Return (x, y) of the center of cell containing provided text 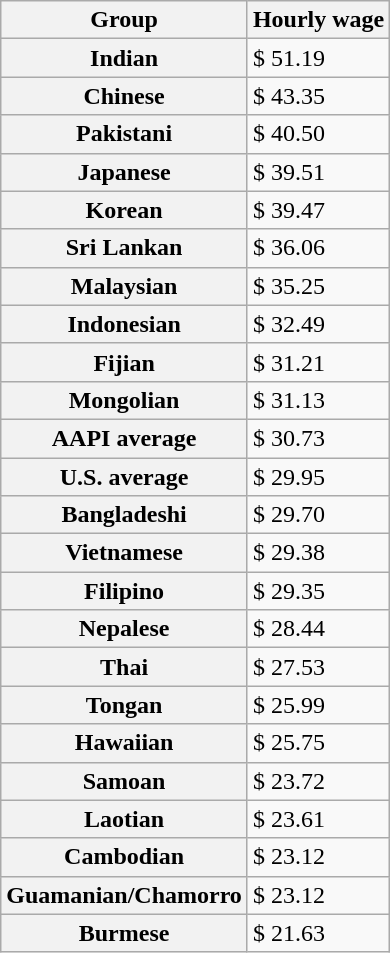
Samoan (124, 781)
Laotian (124, 819)
Burmese (124, 933)
Pakistani (124, 134)
$ 29.70 (318, 515)
$ 40.50 (318, 134)
Indonesian (124, 324)
Hawaiian (124, 743)
$ 30.73 (318, 438)
Cambodian (124, 857)
$ 27.53 (318, 667)
$ 25.75 (318, 743)
AAPI average (124, 438)
$ 29.95 (318, 477)
Japanese (124, 172)
$ 31.21 (318, 362)
$ 29.38 (318, 553)
Hourly wage (318, 20)
Sri Lankan (124, 248)
Filipino (124, 591)
Nepalese (124, 629)
Malaysian (124, 286)
$ 43.35 (318, 96)
$ 23.61 (318, 819)
$ 21.63 (318, 933)
$ 28.44 (318, 629)
$ 23.72 (318, 781)
Thai (124, 667)
$ 36.06 (318, 248)
Korean (124, 210)
Bangladeshi (124, 515)
Tongan (124, 705)
U.S. average (124, 477)
Guamanian/Chamorro (124, 895)
$ 35.25 (318, 286)
$ 51.19 (318, 58)
$ 29.35 (318, 591)
Indian (124, 58)
$ 39.47 (318, 210)
$ 31.13 (318, 400)
Fijian (124, 362)
$ 39.51 (318, 172)
$ 25.99 (318, 705)
Group (124, 20)
$ 32.49 (318, 324)
Mongolian (124, 400)
Chinese (124, 96)
Vietnamese (124, 553)
